From the cell containing the given text, extract its center point as (X, Y) coordinate. 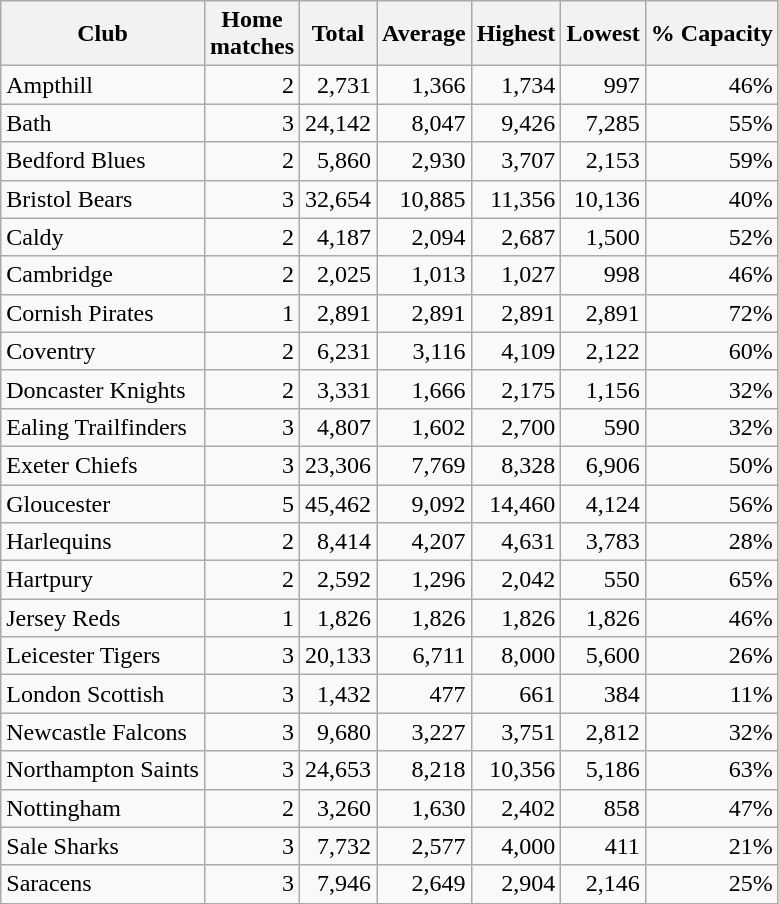
10,136 (603, 199)
3,116 (424, 351)
Bath (103, 123)
3,707 (516, 161)
59% (712, 161)
3,751 (516, 732)
20,133 (338, 656)
23,306 (338, 465)
72% (712, 313)
45,462 (338, 503)
Total (338, 34)
6,711 (424, 656)
2,731 (338, 85)
1,630 (424, 808)
1,500 (603, 237)
55% (712, 123)
Jersey Reds (103, 618)
7,769 (424, 465)
2,175 (516, 389)
Exeter Chiefs (103, 465)
Bedford Blues (103, 161)
4,000 (516, 846)
2,904 (516, 884)
590 (603, 427)
1,734 (516, 85)
Coventry (103, 351)
3,331 (338, 389)
3,227 (424, 732)
Saracens (103, 884)
Newcastle Falcons (103, 732)
Caldy (103, 237)
3,783 (603, 542)
52% (712, 237)
24,653 (338, 770)
8,047 (424, 123)
63% (712, 770)
2,094 (424, 237)
60% (712, 351)
24,142 (338, 123)
550 (603, 580)
1,296 (424, 580)
2,812 (603, 732)
40% (712, 199)
5 (252, 503)
2,700 (516, 427)
London Scottish (103, 694)
4,807 (338, 427)
Bristol Bears (103, 199)
9,092 (424, 503)
Club (103, 34)
5,860 (338, 161)
1,432 (338, 694)
4,207 (424, 542)
10,356 (516, 770)
Average (424, 34)
Harlequins (103, 542)
Leicester Tigers (103, 656)
4,631 (516, 542)
11,356 (516, 199)
32,654 (338, 199)
2,122 (603, 351)
2,930 (424, 161)
28% (712, 542)
3,260 (338, 808)
4,187 (338, 237)
Nottingham (103, 808)
10,885 (424, 199)
6,231 (338, 351)
2,153 (603, 161)
65% (712, 580)
8,218 (424, 770)
8,000 (516, 656)
2,042 (516, 580)
1,013 (424, 275)
477 (424, 694)
1,602 (424, 427)
858 (603, 808)
Highest (516, 34)
50% (712, 465)
25% (712, 884)
2,402 (516, 808)
1,366 (424, 85)
2,577 (424, 846)
411 (603, 846)
997 (603, 85)
56% (712, 503)
1,027 (516, 275)
2,592 (338, 580)
661 (516, 694)
7,946 (338, 884)
Cambridge (103, 275)
2,146 (603, 884)
2,687 (516, 237)
Ealing Trailfinders (103, 427)
Homematches (252, 34)
Doncaster Knights (103, 389)
5,186 (603, 770)
998 (603, 275)
1,666 (424, 389)
5,600 (603, 656)
Hartpury (103, 580)
21% (712, 846)
4,109 (516, 351)
Northampton Saints (103, 770)
47% (712, 808)
Ampthill (103, 85)
26% (712, 656)
Cornish Pirates (103, 313)
9,426 (516, 123)
6,906 (603, 465)
14,460 (516, 503)
11% (712, 694)
2,649 (424, 884)
2,025 (338, 275)
8,414 (338, 542)
7,732 (338, 846)
Sale Sharks (103, 846)
Gloucester (103, 503)
9,680 (338, 732)
4,124 (603, 503)
Lowest (603, 34)
384 (603, 694)
7,285 (603, 123)
% Capacity (712, 34)
8,328 (516, 465)
1,156 (603, 389)
